Provide the (X, Y) coordinate of the cell's center where the given text is located.  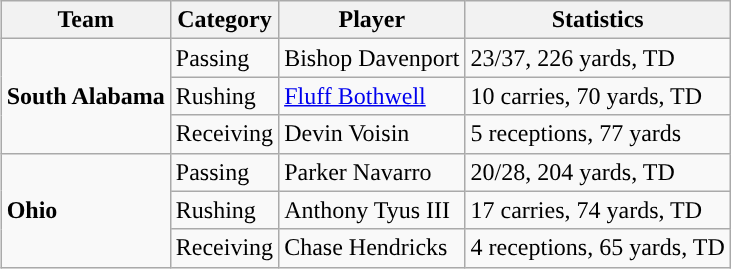
Player (372, 20)
Fluff Bothwell (372, 96)
10 carries, 70 yards, TD (598, 96)
South Alabama (86, 96)
4 receptions, 65 yards, TD (598, 248)
Chase Hendricks (372, 248)
Bishop Davenport (372, 58)
Statistics (598, 20)
23/37, 226 yards, TD (598, 58)
Devin Voisin (372, 134)
Category (224, 20)
Anthony Tyus III (372, 210)
20/28, 204 yards, TD (598, 172)
17 carries, 74 yards, TD (598, 210)
Team (86, 20)
5 receptions, 77 yards (598, 134)
Ohio (86, 210)
Parker Navarro (372, 172)
